Pinpoint the cell where the given text exists, returning its [x, y] midpoint coordinate. 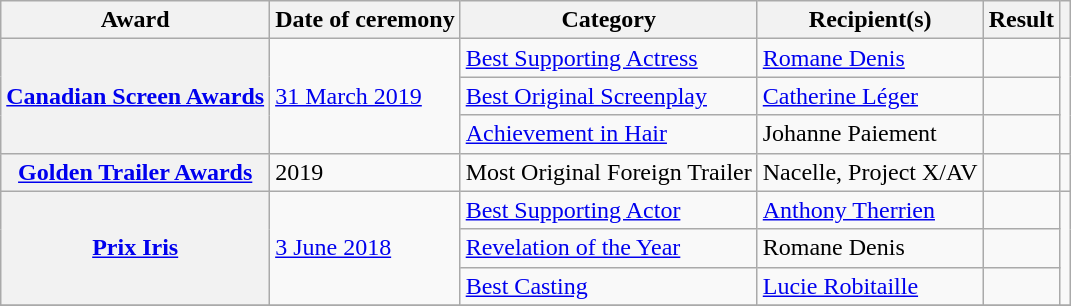
3 June 2018 [366, 248]
Achievement in Hair [608, 134]
Recipient(s) [870, 20]
Most Original Foreign Trailer [608, 172]
Johanne Paiement [870, 134]
Best Supporting Actor [608, 210]
Catherine Léger [870, 96]
Lucie Robitaille [870, 286]
Best Supporting Actress [608, 58]
Award [136, 20]
Category [608, 20]
Best Original Screenplay [608, 96]
31 March 2019 [366, 96]
Canadian Screen Awards [136, 96]
Best Casting [608, 286]
Golden Trailer Awards [136, 172]
Prix Iris [136, 248]
Nacelle, Project X/AV [870, 172]
2019 [366, 172]
Date of ceremony [366, 20]
Anthony Therrien [870, 210]
Result [1021, 20]
Revelation of the Year [608, 248]
